Locate the cell with the specified text and output its (x, y) center coordinate. 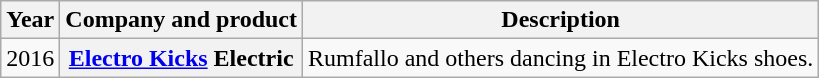
Description (561, 20)
Electro Kicks Electric (182, 58)
2016 (30, 58)
Rumfallo and others dancing in Electro Kicks shoes. (561, 58)
Company and product (182, 20)
Year (30, 20)
